Determine the (X, Y) coordinate at the center of the cell enclosing the given text.  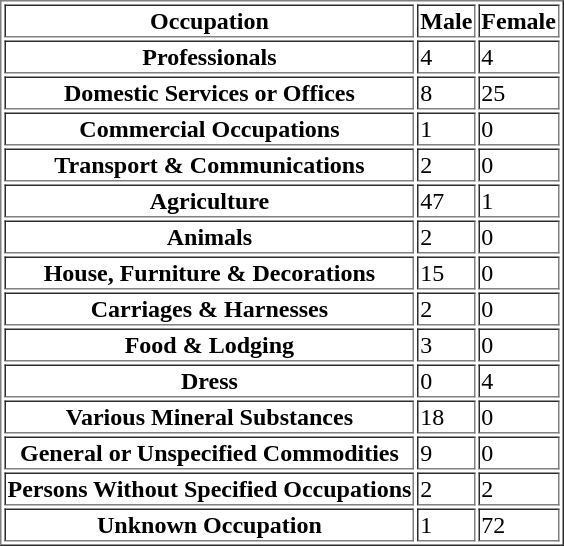
Carriages & Harnesses (209, 308)
25 (518, 92)
Agriculture (209, 200)
Professionals (209, 56)
Various Mineral Substances (209, 416)
Animals (209, 236)
Unknown Occupation (209, 524)
47 (446, 200)
72 (518, 524)
Male (446, 20)
Occupation (209, 20)
9 (446, 452)
3 (446, 344)
15 (446, 272)
Persons Without Specified Occupations (209, 488)
Dress (209, 380)
Domestic Services or Offices (209, 92)
Transport & Communications (209, 164)
8 (446, 92)
18 (446, 416)
General or Unspecified Commodities (209, 452)
House, Furniture & Decorations (209, 272)
Female (518, 20)
Commercial Occupations (209, 128)
Food & Lodging (209, 344)
